For the text-containing cell, return its midpoint in (x, y) coordinate format. 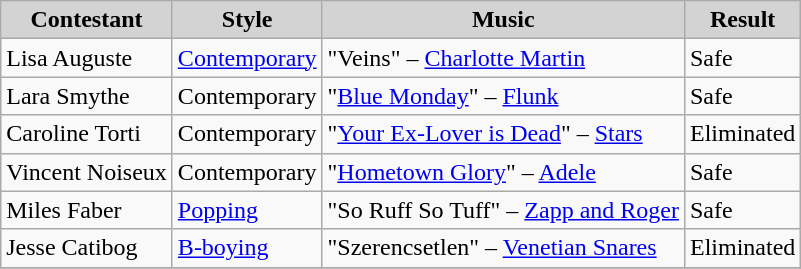
Style (247, 20)
Result (742, 20)
Lisa Auguste (87, 58)
"Veins" – Charlotte Martin (503, 58)
Music (503, 20)
Vincent Noiseux (87, 172)
Jesse Catibog (87, 248)
"Blue Monday" – Flunk (503, 96)
Miles Faber (87, 210)
"So Ruff So Tuff" – Zapp and Roger (503, 210)
Caroline Torti (87, 134)
"Hometown Glory" – Adele (503, 172)
B-boying (247, 248)
"Your Ex-Lover is Dead" – Stars (503, 134)
"Szerencsetlen" – Venetian Snares (503, 248)
Contestant (87, 20)
Lara Smythe (87, 96)
Popping (247, 210)
